Return [X, Y] of the center of cell containing provided text 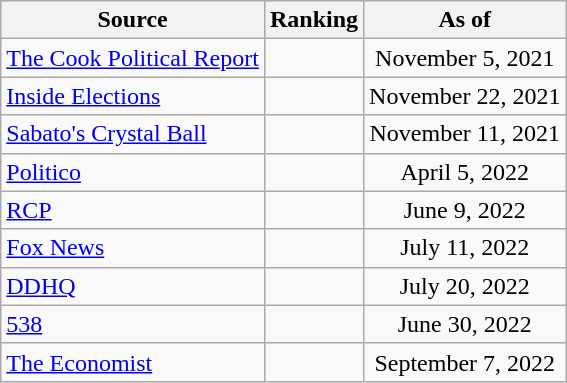
Inside Elections [133, 96]
April 5, 2022 [465, 172]
June 9, 2022 [465, 210]
538 [133, 324]
June 30, 2022 [465, 324]
November 11, 2021 [465, 134]
DDHQ [133, 286]
November 22, 2021 [465, 96]
September 7, 2022 [465, 362]
Politico [133, 172]
As of [465, 20]
RCP [133, 210]
July 11, 2022 [465, 248]
Sabato's Crystal Ball [133, 134]
The Cook Political Report [133, 58]
Fox News [133, 248]
July 20, 2022 [465, 286]
Ranking [314, 20]
November 5, 2021 [465, 58]
Source [133, 20]
The Economist [133, 362]
